For the text-containing cell, return its midpoint in [X, Y] coordinate format. 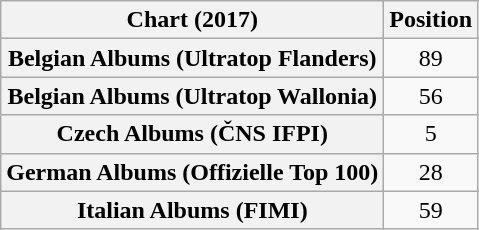
Belgian Albums (Ultratop Flanders) [192, 58]
89 [431, 58]
56 [431, 96]
German Albums (Offizielle Top 100) [192, 172]
Belgian Albums (Ultratop Wallonia) [192, 96]
28 [431, 172]
59 [431, 210]
Chart (2017) [192, 20]
5 [431, 134]
Czech Albums (ČNS IFPI) [192, 134]
Italian Albums (FIMI) [192, 210]
Position [431, 20]
